Identify which cell holds the provided text, then report its [x, y] central coordinate. 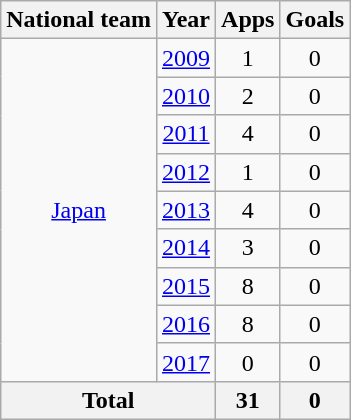
2 [248, 96]
2014 [186, 248]
National team [79, 20]
2011 [186, 134]
Year [186, 20]
Goals [315, 20]
Apps [248, 20]
2015 [186, 286]
2012 [186, 172]
31 [248, 400]
Japan [79, 210]
2017 [186, 362]
2016 [186, 324]
2010 [186, 96]
3 [248, 248]
Total [108, 400]
2013 [186, 210]
2009 [186, 58]
